Determine the [X, Y] coordinate at the center of the cell enclosing the given text.  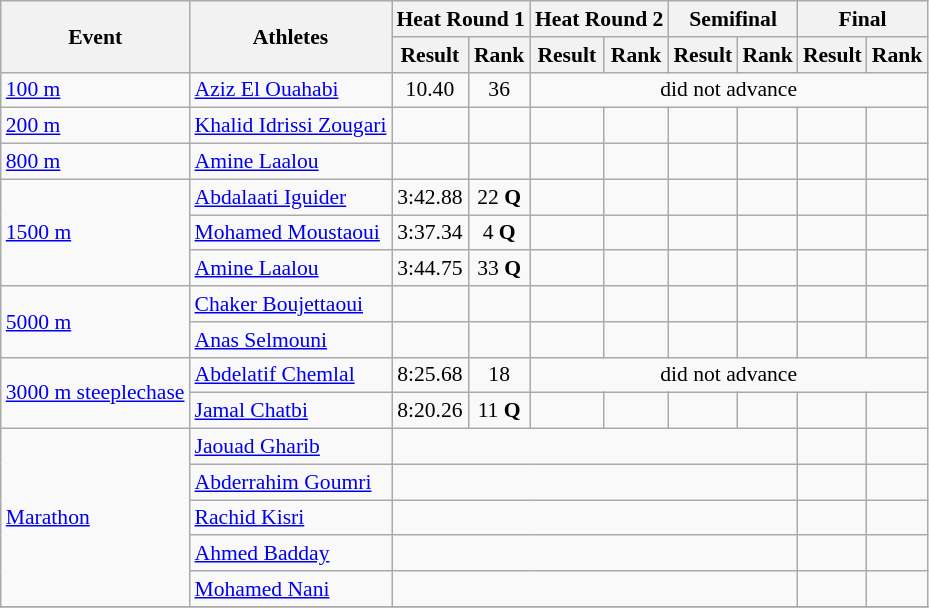
Abderrahim Goumri [291, 482]
3:42.88 [430, 197]
3:44.75 [430, 269]
11 Q [499, 411]
Ahmed Badday [291, 554]
Marathon [96, 518]
3000 m steeplechase [96, 392]
33 Q [499, 269]
1500 m [96, 232]
Athletes [291, 36]
200 m [96, 126]
Jaouad Gharib [291, 447]
Anas Selmouni [291, 340]
Abdelatif Chemlal [291, 375]
36 [499, 90]
18 [499, 375]
Heat Round 1 [461, 19]
Jamal Chatbi [291, 411]
Chaker Boujettaoui [291, 304]
Event [96, 36]
800 m [96, 162]
100 m [96, 90]
Abdalaati Iguider [291, 197]
Mohamed Nani [291, 589]
Final [862, 19]
3:37.34 [430, 233]
10.40 [430, 90]
22 Q [499, 197]
Semifinal [732, 19]
Aziz El Ouahabi [291, 90]
Mohamed Moustaoui [291, 233]
Khalid Idrissi Zougari [291, 126]
Heat Round 2 [599, 19]
Rachid Kisri [291, 518]
8:20.26 [430, 411]
4 Q [499, 233]
8:25.68 [430, 375]
5000 m [96, 322]
